Scan for the cell matching the given text and deliver its (x, y) coordinate at center. 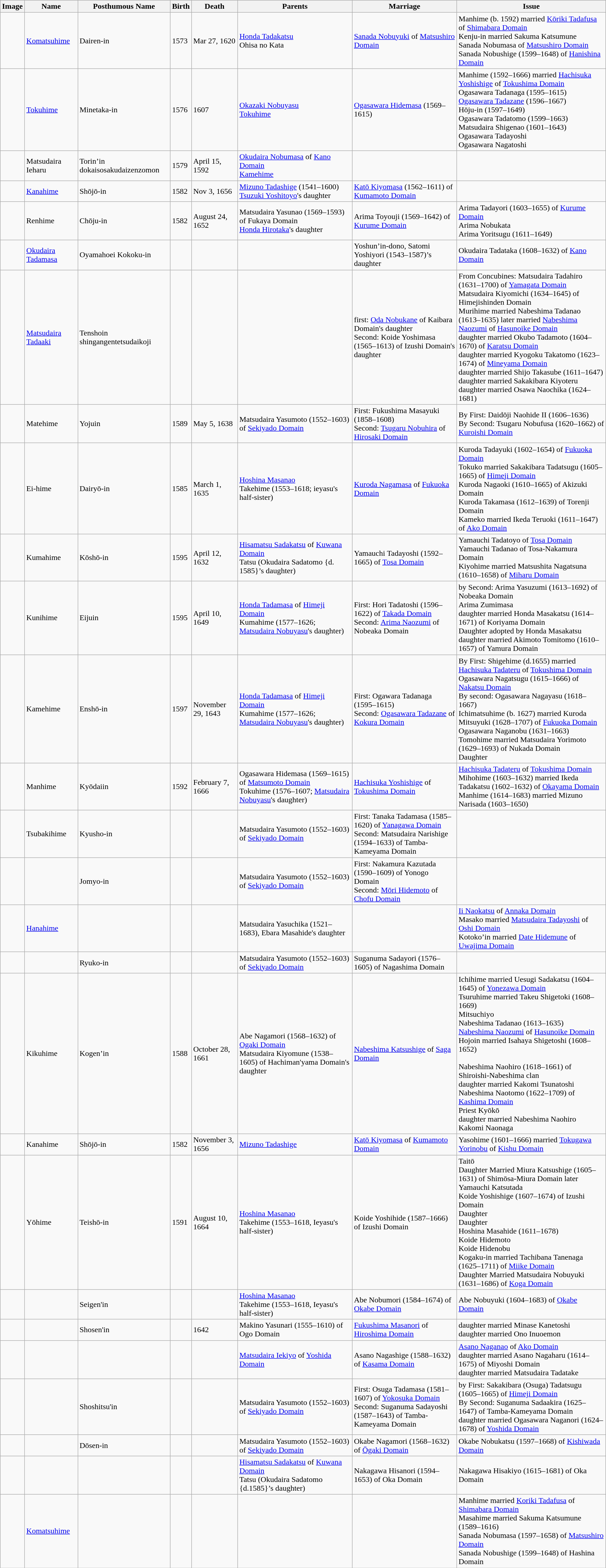
Nov 3, 1656 (215, 191)
Kikuhime (51, 1053)
Name (51, 6)
1607 (215, 110)
First: Fukushima Masayuki (1858–1608)Second: Tsugaru Nobuhira of Hirosaki Domain (405, 424)
Kyusho-in (124, 834)
Hachisuka Yoshishige of Tokushima Domain (405, 787)
November 29, 1643 (215, 709)
Jomyo-in (124, 881)
First: Osuga Tadamasa (1581–1607) of Yokosuka DomainSecond: Suganuma Sadayoshi (1587–1643) of Tamba-Kameyama Domain (405, 1407)
Abe Nobumori (1584–1674) of Okabe Domain (405, 1304)
Abe Nagamori (1568–1632) of Ogaki DomainMatsudaira Kiyomune (1538–1605) of Hachiman'yama Domain's daughter (295, 1053)
Okazaki NobuyasuTokuhime (295, 110)
Nakagawa Hisakiyo (1615–1681) of Oka Domain (531, 1475)
Ryuko-in (124, 963)
Mar 27, 1620 (215, 41)
Kunihime (51, 618)
1576 (181, 110)
Asano Nagashige (1588–1632) of Kasama Domain (405, 1359)
Kumahime (51, 557)
Kōshō-in (124, 557)
Nakagawa Hisanori (1594–1653) of Oka Domain (405, 1475)
Kuroda Nagamasa of Fukuoka Domain (405, 488)
November 3, 1656 (215, 1145)
Dairyō-in (124, 488)
Hanahime (51, 928)
Hisamatsu Sadakatsu of Kuwana DomainTatsu (Okudaira Sadatomo {d. 1585}’s daughter) (295, 557)
daughter married Minase Kanetoshidaughter married Ono Inuoemon (531, 1330)
Suganuma Sadayori (1576–1605) of Nagashima Domain (405, 963)
Manhime (51, 787)
Yasohime (1601–1666) married Tokugawa Yorinobu of Kishu Domain (531, 1145)
Posthumous Name (124, 6)
August 24, 1652 (215, 221)
1579 (181, 166)
Seigen'in (124, 1304)
Tokuhime (51, 110)
Chōju-in (124, 221)
Yōhime (51, 1222)
Torin’in dokaisosakudaizenzomon (124, 166)
Mizuno Tadashige (295, 1145)
Okabe Nagamori (1568–1632) of Ōgaki Domain (405, 1445)
Minetaka-in (124, 110)
Sanada Nobuyuki of Matsushiro Domain (405, 41)
Death (215, 6)
Fukushima Masanori of Hiroshima Domain (405, 1330)
1585 (181, 488)
1573 (181, 41)
Matehime (51, 424)
Hoshina Masanao Takehime (1553–1618; ieyasu's half-sister) (295, 488)
Ei-hime (51, 488)
Okudaira Tadataka (1608–1632) of Kano Domain (531, 255)
Hisamatsu Sadakatsu of Kuwana DomainTatsu (Okudaira Sadatomo {d.1585}’s daughter) (295, 1475)
Dairen-in (124, 41)
Katō Kiyomasa (1562–1611) of Kumamoto Domain (405, 191)
First: Hori Tadatoshi (1596–1622) of Takada DomainSecond: Arima Naozumi of Nobeaka Domain (405, 618)
Mizuno Tadashige (1541–1600) Tsuzuki Yoshitoyo's daughter (295, 191)
1589 (181, 424)
Oyamahoei Kokoku-in (124, 255)
February 7, 1666 (215, 787)
1591 (181, 1222)
Katō Kiyomasa of Kumamoto Domain (405, 1145)
Honda TadakatsuOhisa no Kata (295, 41)
Parents (295, 6)
Makino Yasunari (1555–1610) of Ogo Domain (295, 1330)
1592 (181, 787)
Renhime (51, 221)
Yoshun’in-dono, Satomi Yoshiyori (1543–1587)’s daughter (405, 255)
August 10, 1664 (215, 1222)
Image (12, 6)
Tsubakihime (51, 834)
May 5, 1638 (215, 424)
Shoshitsu'in (124, 1407)
1642 (215, 1330)
Kamehime (51, 709)
Okudaira Nobumasa of Kano DomainKamehime (295, 166)
Koide Yoshihide (1587–1666) of Izushi Domain (405, 1222)
Yamauchi Tadayoshi (1592–1665) of Tosa Domain (405, 557)
April 15, 1592 (215, 166)
Kogen’in (124, 1053)
Ii Naokatsu of Annaka DomainMasako married Matsudaira Tadayoshi of Oshi DomainKotoko’in married Date Hidemune of Uwajima Domain (531, 928)
Matsudaira Yasuchika (1521–1683), Ebara Masahide's daughter (295, 928)
Kyōdaiin (124, 787)
Birth (181, 6)
first: Oda Nobukane of Kaibara Domain's daughterSecond: Koide Yoshimasa (1565–1613) of Izushi Domain's daughter (405, 337)
Teishō-in (124, 1222)
First: Nakamura Kazutada (1590–1609) of Yonogo DomainSecond: Mōri Hidemoto of Chofu Domain (405, 881)
March 1, 1635 (215, 488)
Asano Naganao of Ako Domaindaughter married Asano Nagaharu (1614–1675) of Miyoshi Domaindaughter married Matsudaira Tadatake (531, 1359)
Matsudaira Iekiyo of Yoshida Domain (295, 1359)
October 28, 1661 (215, 1053)
Arima Toyouji (1569–1642) of Kurume Domain (405, 221)
Eijuin (124, 618)
Yamauchi Tadatoyo of Tosa DomainYamauchi Tadanao of Tosa-Nakamura DomainKiyohime married Matsushita Nagatsuna (1610–1658) of Miharu Domain (531, 557)
First: Ogawara Tadanaga (1595–1615)Second: Ogasawara Tadazane of Kokura Domain (405, 709)
April 10, 1649 (215, 618)
1588 (181, 1053)
Issue (531, 6)
Nabeshima Katsushige of Saga Domain (405, 1053)
Abe Nobuyuki (1604–1683) of Okabe Domain (531, 1304)
Okabe Nobukatsu (1597–1668) of Kishiwada Domain (531, 1445)
April 12, 1632 (215, 557)
Matsudaira Tadaaki (51, 337)
Matsudaira Yasunao (1569–1593) of Fukaya DomainHonda Hirotaka's daughter (295, 221)
Matsudaira Ieharu (51, 166)
By First: Daidōji Naohide II (1606–1636)By Second: Tsugaru Nobufusa (1620–1662) of Kuroishi Domain (531, 424)
Arima Tadayori (1603–1655) of Kurume DomainArima NobukataArima Yoritsugu (1611–1649) (531, 221)
Ogasawara Hidemasa (1569–1615) of Matsumoto DomainTokuhime (1576–1607; Matsudaira Nobuyasu's daughter) (295, 787)
Tenshoin shingangentetsudaikoji (124, 337)
Dōsen-in (124, 1445)
Enshō-in (124, 709)
Shosen'in (124, 1330)
Yojuin (124, 424)
Okudaira Tadamasa (51, 255)
Ogasawara Hidemasa (1569–1615) (405, 110)
1597 (181, 709)
First: Tanaka Tadamasa (1585–1620) of Yanagawa DomainSecond: Matsudaira Narishige (1594–1633) of Tamba-Kameyama Domain (405, 834)
Marriage (405, 6)
